Search for the cell housing the specified text and yield its (x, y) center coordinate. 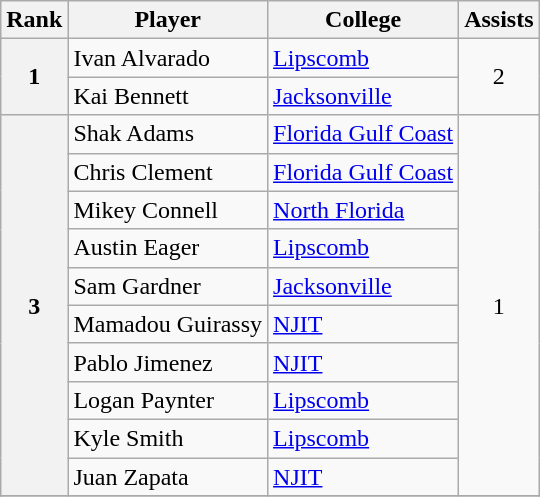
Austin Eager (168, 248)
Sam Gardner (168, 286)
Rank (34, 20)
Ivan Alvarado (168, 58)
Pablo Jimenez (168, 362)
3 (34, 306)
Logan Paynter (168, 400)
Player (168, 20)
Kai Bennett (168, 96)
Juan Zapata (168, 477)
Kyle Smith (168, 438)
Mikey Connell (168, 210)
Mamadou Guirassy (168, 324)
Chris Clement (168, 172)
2 (499, 77)
Assists (499, 20)
Shak Adams (168, 134)
North Florida (364, 210)
College (364, 20)
